Scan for the cell matching the given text and deliver its (x, y) coordinate at center. 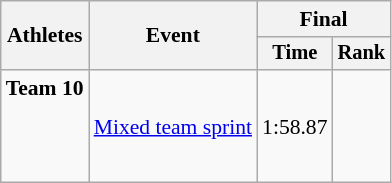
Final (324, 19)
Mixed team sprint (173, 126)
Team 10 (45, 126)
Time (294, 54)
Event (173, 36)
Athletes (45, 36)
Rank (362, 54)
1:58.87 (294, 126)
